Pinpoint the cell where the given text exists, returning its [x, y] midpoint coordinate. 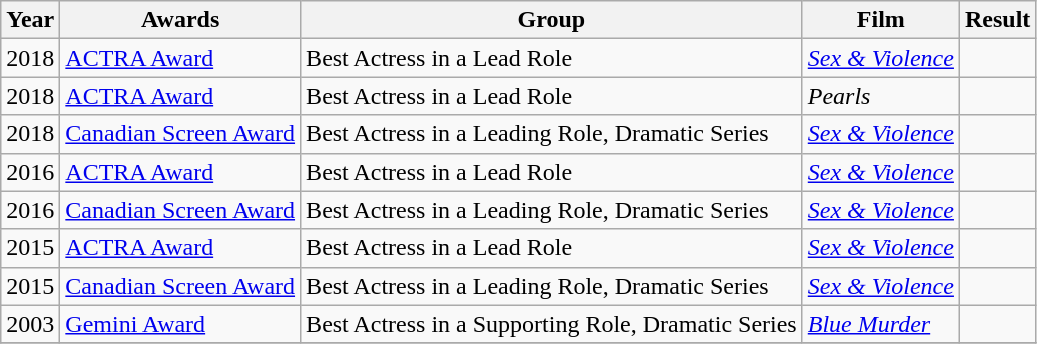
Pearls [880, 96]
Result [997, 20]
Year [30, 20]
Blue Murder [880, 324]
Best Actress in a Supporting Role, Dramatic Series [552, 324]
2003 [30, 324]
Film [880, 20]
Awards [180, 20]
Gemini Award [180, 324]
Group [552, 20]
